Identify which cell holds the provided text, then report its [X, Y] central coordinate. 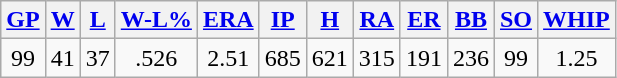
621 [330, 58]
2.51 [228, 58]
RA [376, 20]
1.25 [577, 58]
685 [282, 58]
W [62, 20]
236 [470, 58]
ERA [228, 20]
SO [516, 20]
41 [62, 58]
IP [282, 20]
H [330, 20]
37 [98, 58]
.526 [156, 58]
BB [470, 20]
191 [424, 58]
GP [23, 20]
W-L% [156, 20]
ER [424, 20]
315 [376, 58]
WHIP [577, 20]
L [98, 20]
